Detect which cell encompasses the target text, then output its [x, y] center coordinate. 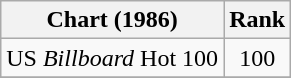
100 [258, 58]
Chart (1986) [112, 20]
US Billboard Hot 100 [112, 58]
Rank [258, 20]
